Find where the given text appears and provide that cell's center as (X, Y) coordinate. 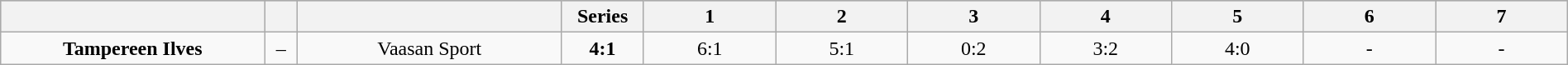
4:1 (603, 48)
1 (710, 17)
4 (1106, 17)
2 (842, 17)
5:1 (842, 48)
6 (1370, 17)
0:2 (974, 48)
3 (974, 17)
5 (1238, 17)
Series (603, 17)
Vaasan Sport (430, 48)
3:2 (1106, 48)
Tampereen Ilves (132, 48)
6:1 (710, 48)
7 (1502, 17)
– (281, 48)
4:0 (1238, 48)
